Detect which cell encompasses the target text, then output its [x, y] center coordinate. 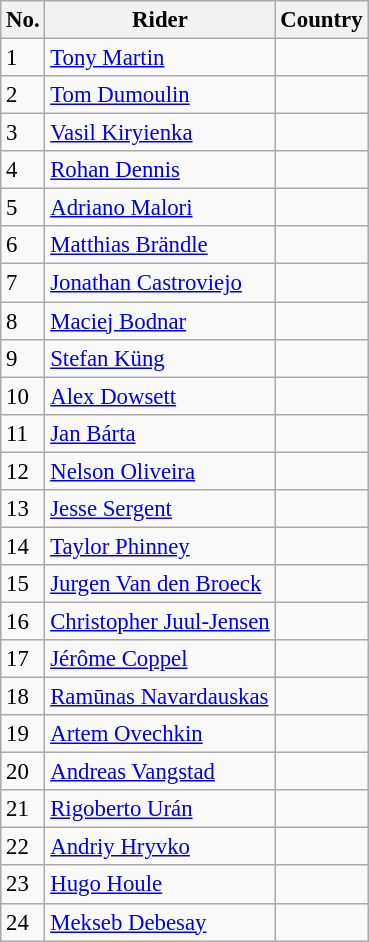
Andriy Hryvko [160, 847]
Taylor Phinney [160, 546]
Artem Ovechkin [160, 734]
16 [23, 621]
14 [23, 546]
Alex Dowsett [160, 396]
12 [23, 471]
18 [23, 697]
23 [23, 885]
7 [23, 283]
Tony Martin [160, 58]
13 [23, 509]
1 [23, 58]
Matthias Brändle [160, 245]
20 [23, 772]
Rigoberto Urán [160, 809]
Mekseb Debesay [160, 922]
Stefan Küng [160, 358]
8 [23, 321]
10 [23, 396]
Hugo Houle [160, 885]
2 [23, 95]
Rider [160, 20]
Tom Dumoulin [160, 95]
Nelson Oliveira [160, 471]
Jesse Sergent [160, 509]
22 [23, 847]
No. [23, 20]
3 [23, 133]
11 [23, 433]
17 [23, 659]
6 [23, 245]
Jan Bárta [160, 433]
Christopher Juul-Jensen [160, 621]
5 [23, 208]
Adriano Malori [160, 208]
15 [23, 584]
9 [23, 358]
21 [23, 809]
Rohan Dennis [160, 170]
Jonathan Castroviejo [160, 283]
Ramūnas Navardauskas [160, 697]
Jérôme Coppel [160, 659]
Jurgen Van den Broeck [160, 584]
Vasil Kiryienka [160, 133]
19 [23, 734]
Maciej Bodnar [160, 321]
24 [23, 922]
Andreas Vangstad [160, 772]
Country [322, 20]
4 [23, 170]
